Provide the [x, y] coordinate of the cell's center where the given text is located.  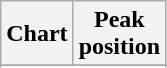
Peakposition [119, 34]
Chart [37, 34]
